Pinpoint the cell where the given text exists, returning its [X, Y] midpoint coordinate. 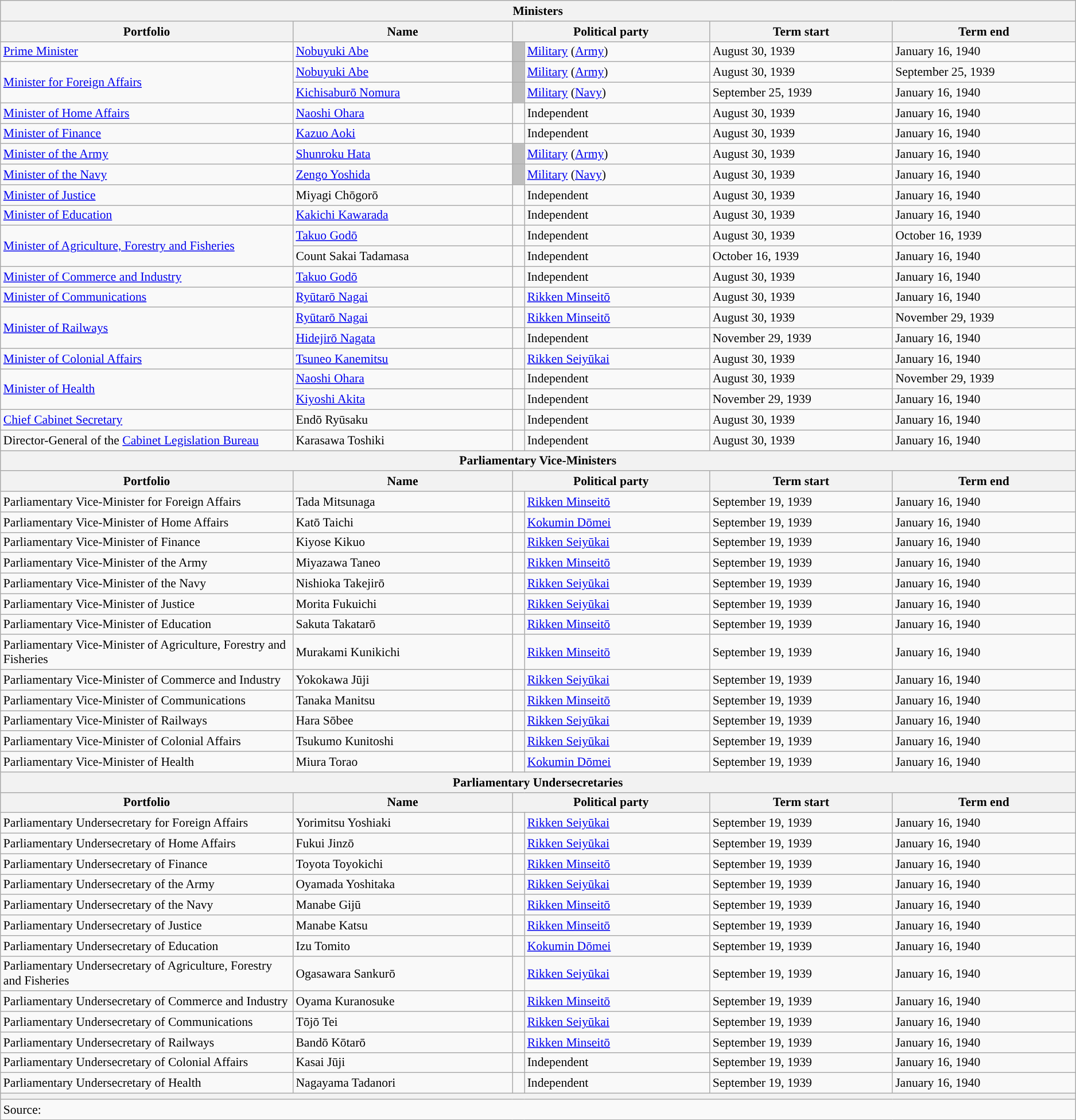
Izu Tomito [402, 946]
Parliamentary Undersecretary of Health [147, 1083]
Parliamentary Undersecretary of Communications [147, 1022]
Minister of Home Affairs [147, 113]
Nishioka Takejirō [402, 584]
Oyama Kuranosuke [402, 1002]
Endō Ryūsaku [402, 420]
Kakichi Kawarada [402, 215]
Minister of the Navy [147, 175]
Chief Cabinet Secretary [147, 420]
Morita Fukuichi [402, 604]
Parliamentary Vice-Minister of the Navy [147, 584]
Minister of Justice [147, 195]
Parliamentary Vice-Minister of the Army [147, 563]
Kasai Jūji [402, 1063]
Toyota Toyokichi [402, 864]
Parliamentary Vice-Minister of Health [147, 762]
Minister of Agriculture, Forestry and Fisheries [147, 246]
Katō Taichi [402, 522]
Zengo Yoshida [402, 175]
Parliamentary Undersecretary for Foreign Affairs [147, 823]
Parliamentary Undersecretary of Railways [147, 1043]
Miyazawa Taneo [402, 563]
Parliamentary Vice-Minister for Foreign Affairs [147, 502]
Parliamentary Undersecretaries [538, 782]
Bandō Kōtarō [402, 1043]
Tada Mitsunaga [402, 502]
Murakami Kunikichi [402, 652]
Parliamentary Vice-Minister of Communications [147, 700]
Minister of Communications [147, 297]
Parliamentary Undersecretary of Commerce and Industry [147, 1002]
Ogasawara Sankurō [402, 974]
Hara Sōbee [402, 721]
Source: [538, 1110]
Parliamentary Undersecretary of Colonial Affairs [147, 1063]
Kazuo Aoki [402, 134]
Parliamentary Vice-Minister of Finance [147, 542]
Parliamentary Vice-Minister of Home Affairs [147, 522]
Yokokawa Jūji [402, 680]
Parliamentary Undersecretary of the Navy [147, 905]
Ministers [538, 11]
Parliamentary Vice-Minister of Colonial Affairs [147, 742]
Tōjō Tei [402, 1022]
Count Sakai Tadamasa [402, 257]
Shunroku Hata [402, 154]
Minister of Railways [147, 328]
Minister of Finance [147, 134]
Manabe Gijū [402, 905]
Parliamentary Undersecretary of Finance [147, 864]
Kiyose Kikuo [402, 542]
Hidejirō Nagata [402, 338]
Prime Minister [147, 52]
Parliamentary Vice-Minister of Education [147, 625]
Minister of the Army [147, 154]
Minister of Education [147, 215]
Fukui Jinzō [402, 844]
Parliamentary Vice-Minister of Justice [147, 604]
Miura Torao [402, 762]
Parliamentary Vice-Minister of Commerce and Industry [147, 680]
Minister of Colonial Affairs [147, 359]
Kiyoshi Akita [402, 400]
Director-General of the Cabinet Legislation Bureau [147, 440]
Nagayama Tadanori [402, 1083]
Tsukumo Kunitoshi [402, 742]
Tanaka Manitsu [402, 700]
Yorimitsu Yoshiaki [402, 823]
Parliamentary Undersecretary of Home Affairs [147, 844]
Parliamentary Undersecretary of Agriculture, Forestry and Fisheries [147, 974]
Tsuneo Kanemitsu [402, 359]
Manabe Katsu [402, 925]
Miyagi Chōgorō [402, 195]
Parliamentary Undersecretary of Education [147, 946]
Parliamentary Undersecretary of the Army [147, 885]
Kichisaburō Nomura [402, 93]
Minister for Foreign Affairs [147, 83]
Parliamentary Vice-Ministers [538, 461]
Parliamentary Vice-Minister of Agriculture, Forestry and Fisheries [147, 652]
Sakuta Takatarō [402, 625]
Oyamada Yoshitaka [402, 885]
Parliamentary Undersecretary of Justice [147, 925]
Minister of Commerce and Industry [147, 277]
Karasawa Toshiki [402, 440]
Parliamentary Vice-Minister of Railways [147, 721]
Minister of Health [147, 389]
